Pinpoint the cell where the given text exists, returning its (X, Y) midpoint coordinate. 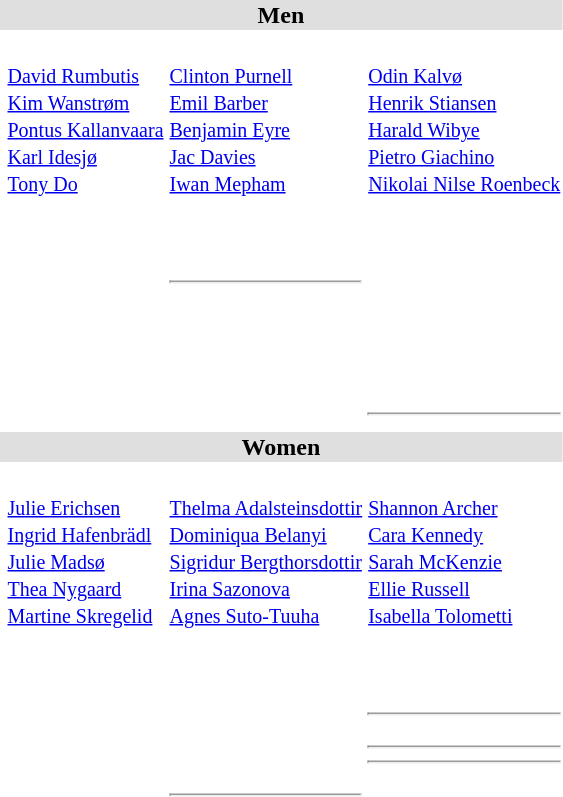
Women (281, 447)
Odin Kalvø Henrik Stiansen Harald Wibye Pietro Giachino Nikolai Nilse Roenbeck (464, 116)
Thelma Adalsteinsdottir Dominiqua Belanyi Sigridur Bergthorsdottir Irina Sazonova Agnes Suto-Tuuha (266, 548)
Julie Erichsen Ingrid Hafenbrädl Julie Madsø Thea Nygaard Martine Skregelid (86, 548)
Shannon Archer Cara Kennedy Sarah McKenzie Ellie Russell Isabella Tolometti (464, 548)
David Rumbutis Kim Wanstrøm Pontus Kallanvaara Karl Idesjø Tony Do (86, 116)
Clinton Purnell Emil Barber Benjamin Eyre Jac Davies Iwan Mepham (266, 116)
Men (281, 15)
